Find where the given text appears and provide that cell's center as (x, y) coordinate. 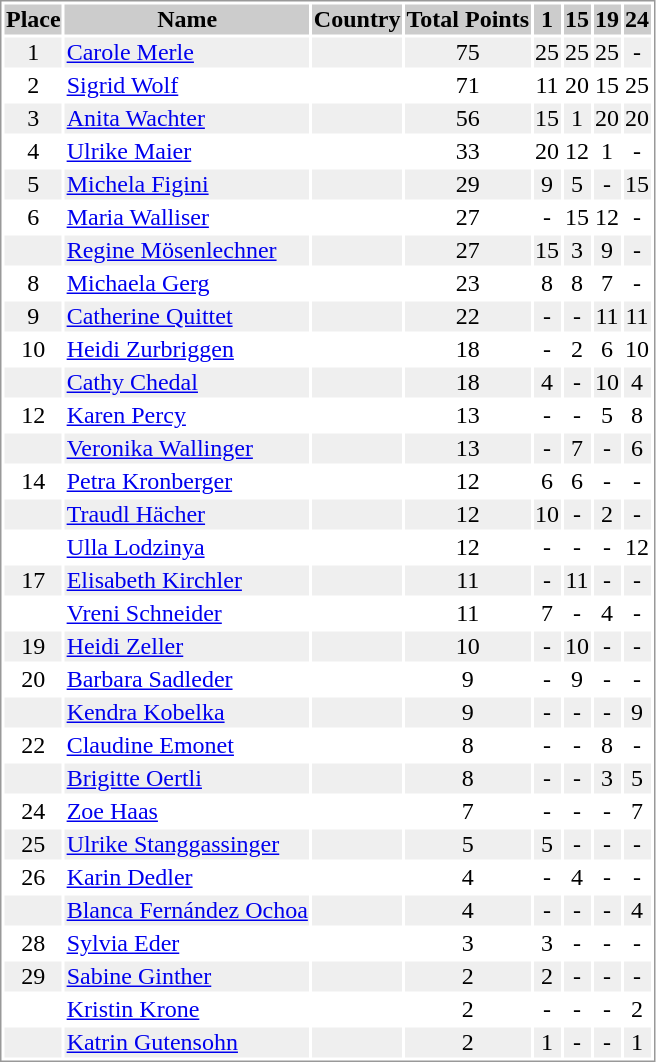
Country (357, 19)
Katrin Gutensohn (187, 1043)
Veronika Wallinger (187, 449)
Blanca Fernández Ochoa (187, 911)
Brigitte Oertli (187, 779)
Cathy Chedal (187, 383)
14 (33, 481)
Karen Percy (187, 415)
Kendra Kobelka (187, 713)
Michela Figini (187, 185)
Ulla Lodzinya (187, 547)
Sylvia Eder (187, 943)
Total Points (468, 19)
Heidi Zurbriggen (187, 349)
71 (468, 85)
Regine Mösenlechner (187, 251)
Name (187, 19)
Claudine Emonet (187, 745)
Anita Wachter (187, 119)
23 (468, 283)
Carole Merle (187, 53)
Michaela Gerg (187, 283)
26 (33, 877)
75 (468, 53)
Sabine Ginther (187, 977)
Karin Dedler (187, 877)
Petra Kronberger (187, 481)
Catherine Quittet (187, 317)
56 (468, 119)
17 (33, 581)
Place (33, 19)
Vreni Schneider (187, 613)
Barbara Sadleder (187, 679)
Heidi Zeller (187, 647)
Zoe Haas (187, 811)
Traudl Hächer (187, 515)
Ulrike Stanggassinger (187, 845)
28 (33, 943)
Ulrike Maier (187, 151)
33 (468, 151)
Maria Walliser (187, 217)
Elisabeth Kirchler (187, 581)
Sigrid Wolf (187, 85)
Kristin Krone (187, 1009)
